Detect which cell encompasses the target text, then output its (x, y) center coordinate. 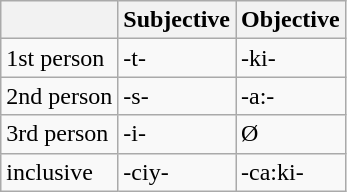
2nd person (60, 96)
-t- (177, 58)
-a:- (291, 96)
-ca:ki- (291, 172)
inclusive (60, 172)
-i- (177, 134)
Subjective (177, 20)
-ciy- (177, 172)
1st person (60, 58)
Objective (291, 20)
3rd person (60, 134)
-ki- (291, 58)
Ø (291, 134)
-s- (177, 96)
